From the cell containing the given text, extract its center point as (x, y) coordinate. 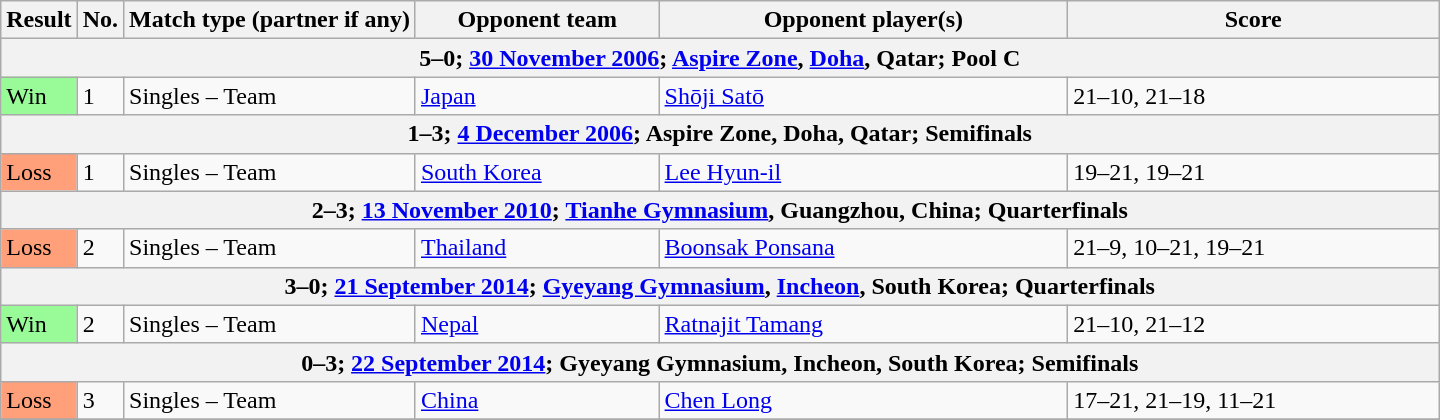
Ratnajit Tamang (864, 324)
21–9, 10–21, 19–21 (1254, 248)
Nepal (537, 324)
Opponent player(s) (864, 20)
South Korea (537, 172)
5–0; 30 November 2006; Aspire Zone, Doha, Qatar; Pool C (720, 58)
No. (100, 20)
3 (100, 400)
3–0; 21 September 2014; Gyeyang Gymnasium, Incheon, South Korea; Quarterfinals (720, 286)
Lee Hyun-il (864, 172)
Result (39, 20)
2–3; 13 November 2010; Tianhe Gymnasium, Guangzhou, China; Quarterfinals (720, 210)
Boonsak Ponsana (864, 248)
1–3; 4 December 2006; Aspire Zone, Doha, Qatar; Semifinals (720, 134)
Shōji Satō (864, 96)
17–21, 21–19, 11–21 (1254, 400)
Match type (partner if any) (270, 20)
21–10, 21–18 (1254, 96)
Chen Long (864, 400)
Opponent team (537, 20)
19–21, 19–21 (1254, 172)
0–3; 22 September 2014; Gyeyang Gymnasium, Incheon, South Korea; Semifinals (720, 362)
Japan (537, 96)
China (537, 400)
Thailand (537, 248)
Score (1254, 20)
21–10, 21–12 (1254, 324)
